Pinpoint the cell where the given text exists, returning its (X, Y) midpoint coordinate. 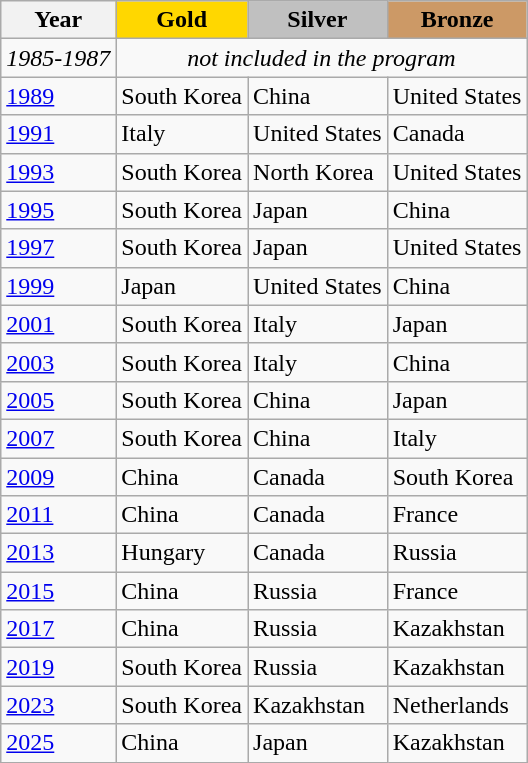
2025 (58, 743)
2011 (58, 515)
2019 (58, 667)
1999 (58, 286)
Netherlands (457, 705)
2023 (58, 705)
Year (58, 20)
1993 (58, 172)
Bronze (457, 20)
1997 (58, 248)
1991 (58, 134)
1985-1987 (58, 58)
2009 (58, 477)
Silver (318, 20)
1995 (58, 210)
Hungary (182, 553)
Gold (182, 20)
2001 (58, 324)
2013 (58, 553)
2007 (58, 438)
2003 (58, 362)
not included in the program (322, 58)
2015 (58, 591)
2017 (58, 629)
1989 (58, 96)
2005 (58, 400)
North Korea (318, 172)
